Capture the cell that displays the provided text and extract its [X, Y] central coordinate. 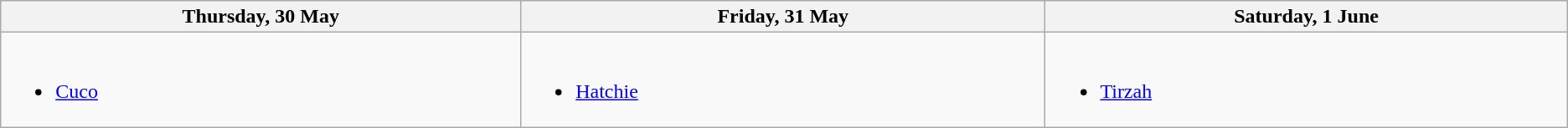
Friday, 31 May [783, 17]
Hatchie [783, 80]
Saturday, 1 June [1307, 17]
Tirzah [1307, 80]
Cuco [261, 80]
Thursday, 30 May [261, 17]
